Pinpoint the cell where the given text exists, returning its (x, y) midpoint coordinate. 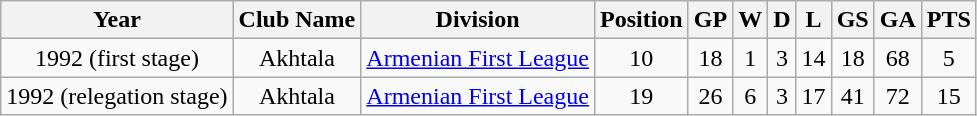
26 (710, 96)
10 (641, 58)
17 (814, 96)
14 (814, 58)
41 (852, 96)
GS (852, 20)
1992 (relegation stage) (117, 96)
72 (898, 96)
5 (948, 58)
1992 (first stage) (117, 58)
W (750, 20)
PTS (948, 20)
L (814, 20)
Year (117, 20)
6 (750, 96)
15 (948, 96)
D (782, 20)
GP (710, 20)
Division (478, 20)
GA (898, 20)
Position (641, 20)
19 (641, 96)
1 (750, 58)
Club Name (297, 20)
68 (898, 58)
